Search for the cell housing the specified text and yield its (x, y) center coordinate. 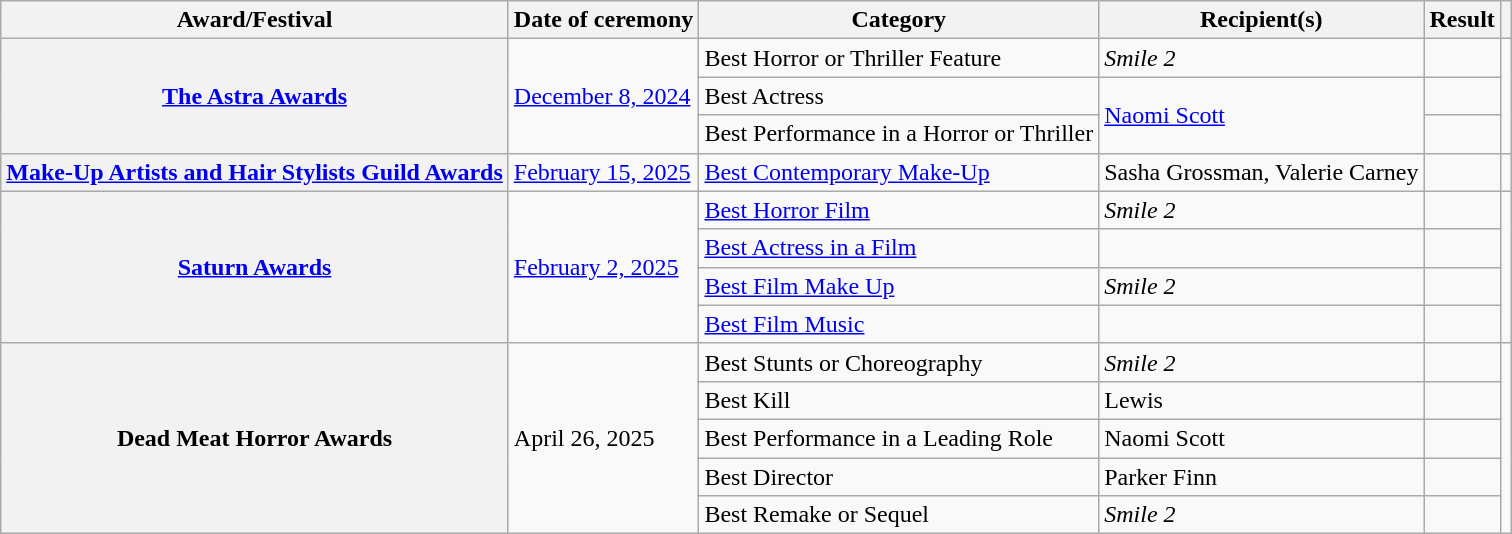
Dead Meat Horror Awards (255, 438)
Best Horror or Thriller Feature (899, 58)
Best Remake or Sequel (899, 515)
Best Actress (899, 96)
Best Stunts or Choreography (899, 362)
Sasha Grossman, Valerie Carney (1262, 172)
Date of ceremony (604, 20)
February 2, 2025 (604, 267)
Best Contemporary Make-Up (899, 172)
Best Kill (899, 400)
Best Performance in a Horror or Thriller (899, 134)
Best Director (899, 477)
February 15, 2025 (604, 172)
Make-Up Artists and Hair Stylists Guild Awards (255, 172)
Award/Festival (255, 20)
December 8, 2024 (604, 96)
April 26, 2025 (604, 438)
The Astra Awards (255, 96)
Best Performance in a Leading Role (899, 438)
Saturn Awards (255, 267)
Lewis (1262, 400)
Best Film Make Up (899, 286)
Category (899, 20)
Parker Finn (1262, 477)
Best Horror Film (899, 210)
Best Film Music (899, 324)
Recipient(s) (1262, 20)
Best Actress in a Film (899, 248)
Result (1462, 20)
